Output the (X, Y) coordinate of the center of the cell containing the given text.  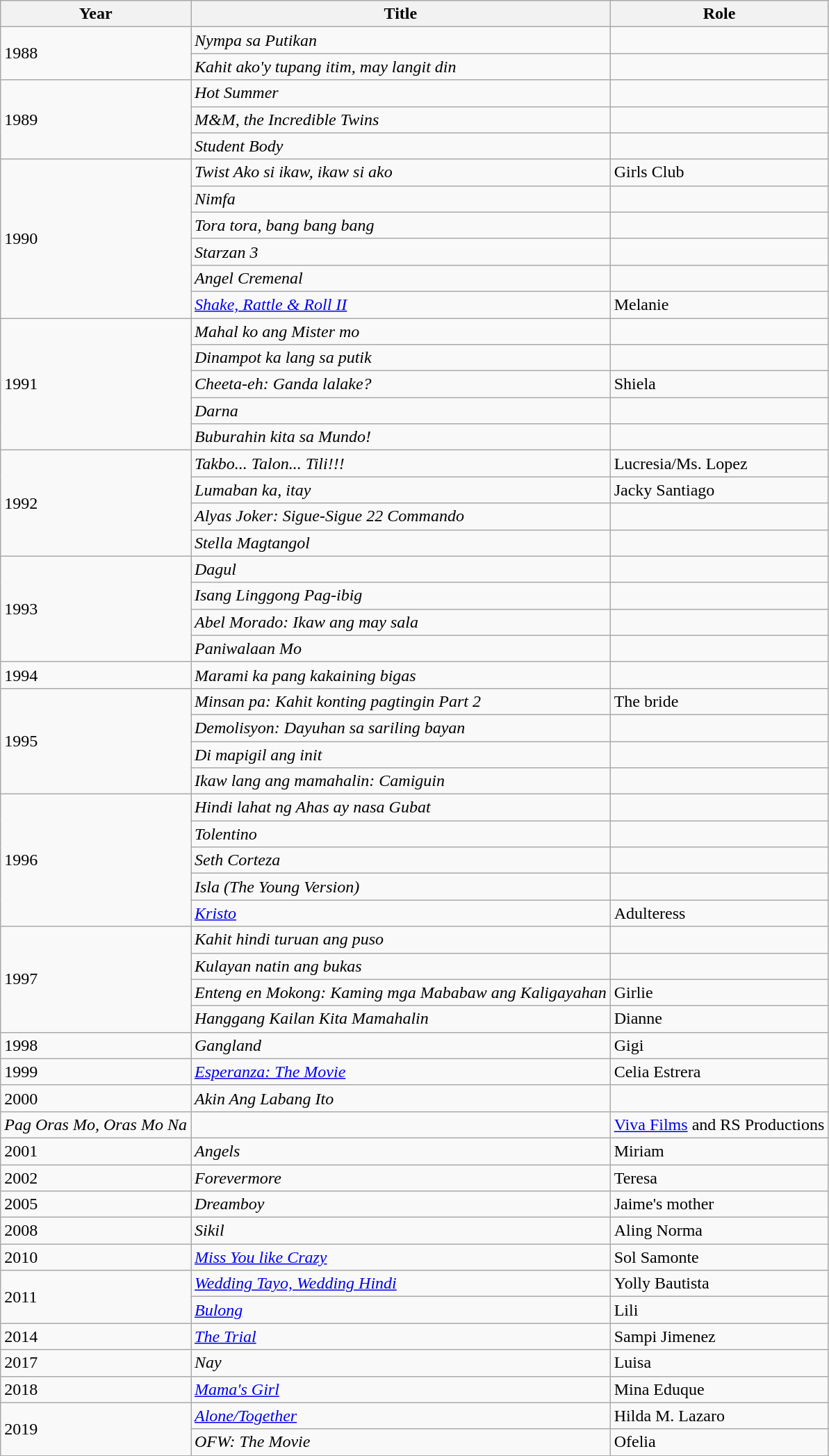
Hilda M. Lazaro (719, 1416)
Mahal ko ang Mister mo (400, 332)
Lucresia/Ms. Lopez (719, 464)
Title (400, 14)
The Trial (400, 1336)
1990 (96, 238)
Esperanza: The Movie (400, 1072)
Seth Corteza (400, 860)
Darna (400, 411)
Role (719, 14)
Minsan pa: Kahit konting pagtingin Part 2 (400, 701)
Dinampot ka lang sa putik (400, 358)
Girlie (719, 992)
Pag Oras Mo, Oras Mo Na (96, 1124)
Hindi lahat ng Ahas ay nasa Gubat (400, 808)
Abel Morado: Ikaw ang may sala (400, 622)
Student Body (400, 146)
Kahit ako'y tupang itim, may langit din (400, 67)
Starzan 3 (400, 252)
Takbo... Talon... Tili!!! (400, 464)
1994 (96, 675)
1997 (96, 979)
Celia Estrera (719, 1072)
2011 (96, 1297)
Year (96, 14)
Forevermore (400, 1178)
Kahit hindi turuan ang puso (400, 940)
Bulong (400, 1310)
Mina Eduque (719, 1389)
Sikil (400, 1231)
Dagul (400, 569)
Angels (400, 1151)
The bride (719, 701)
Angel Cremenal (400, 278)
Ikaw lang ang mamahalin: Camiguin (400, 781)
Viva Films and RS Productions (719, 1124)
2000 (96, 1098)
2008 (96, 1231)
Miriam (719, 1151)
Yolly Bautista (719, 1284)
Di mapigil ang init (400, 754)
2010 (96, 1257)
Melanie (719, 304)
Demolisyon: Dayuhan sa sariling bayan (400, 728)
Luisa (719, 1363)
Shiela (719, 384)
Hanggang Kailan Kita Mamahalin (400, 1019)
Alyas Joker: Sigue-Sigue 22 Commando (400, 516)
2001 (96, 1151)
OFW: The Movie (400, 1442)
Nympa sa Putikan (400, 40)
Girls Club (719, 172)
1993 (96, 609)
Marami ka pang kakaining bigas (400, 675)
1992 (96, 503)
Wedding Tayo, Wedding Hindi (400, 1284)
2014 (96, 1336)
Tora tora, bang bang bang (400, 225)
Buburahin kita sa Mundo! (400, 437)
Kulayan natin ang bukas (400, 966)
Hot Summer (400, 93)
M&M, the Incredible Twins (400, 120)
Twist Ako si ikaw, ikaw si ako (400, 172)
Lumaban ka, itay (400, 490)
1989 (96, 120)
Stella Magtangol (400, 543)
Tolentino (400, 834)
Sampi Jimenez (719, 1336)
2005 (96, 1204)
1995 (96, 741)
2002 (96, 1178)
Teresa (719, 1178)
Cheeta-eh: Ganda lalake? (400, 384)
1991 (96, 384)
Akin Ang Labang Ito (400, 1098)
Dianne (719, 1019)
Alone/Together (400, 1416)
Lili (719, 1310)
1999 (96, 1072)
2017 (96, 1363)
Miss You like Crazy (400, 1257)
2018 (96, 1389)
1998 (96, 1045)
Kristo (400, 913)
Dreamboy (400, 1204)
Isla (The Young Version) (400, 887)
Gangland (400, 1045)
Paniwalaan Mo (400, 648)
Nay (400, 1363)
Enteng en Mokong: Kaming mga Mababaw ang Kaligayahan (400, 992)
Gigi (719, 1045)
2019 (96, 1429)
Nimfa (400, 199)
Sol Samonte (719, 1257)
Mama's Girl (400, 1389)
1988 (96, 54)
Shake, Rattle & Roll II (400, 304)
Adulteress (719, 913)
Aling Norma (719, 1231)
1996 (96, 860)
Jacky Santiago (719, 490)
Ofelia (719, 1442)
Isang Linggong Pag-ibig (400, 596)
Jaime's mother (719, 1204)
